Provide the (x, y) coordinate of the cell's center where the given text is located.  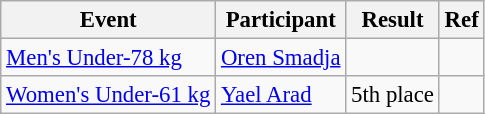
Participant (281, 20)
Ref (462, 20)
Event (108, 20)
Yael Arad (281, 95)
Result (392, 20)
5th place (392, 95)
Women's Under-61 kg (108, 95)
Oren Smadja (281, 58)
Men's Under-78 kg (108, 58)
